Pinpoint the cell where the given text exists, returning its [x, y] midpoint coordinate. 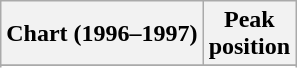
Chart (1996–1997) [102, 34]
Peakposition [249, 34]
